Determine the [X, Y] coordinate at the center of the cell enclosing the given text.  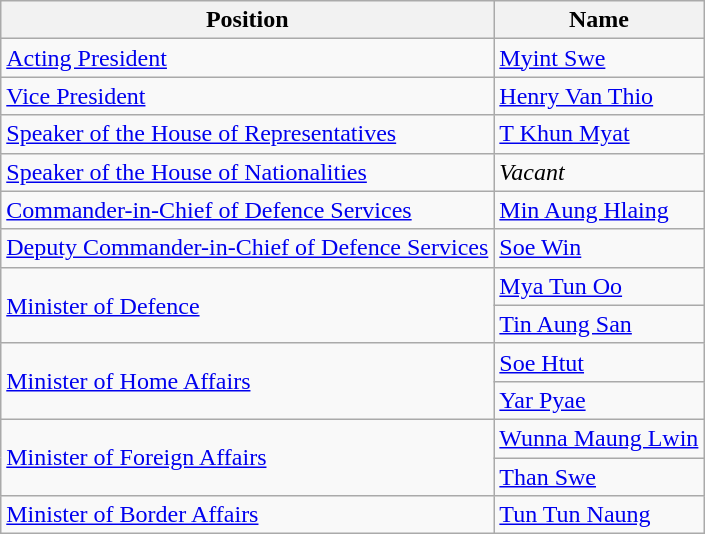
Soe Htut [599, 362]
Commander-in-Chief of Defence Services [248, 210]
Deputy Commander-in-Chief of Defence Services [248, 248]
Mya Tun Oo [599, 286]
Myint Swe [599, 58]
Wunna Maung Lwin [599, 438]
Henry Van Thio [599, 96]
Speaker of the House of Representatives [248, 134]
Vice President [248, 96]
Yar Pyae [599, 400]
Speaker of the House of Nationalities [248, 172]
Minister of Defence [248, 305]
Name [599, 20]
Minister of Border Affairs [248, 515]
Tun Tun Naung [599, 515]
Minister of Home Affairs [248, 381]
Vacant [599, 172]
Than Swe [599, 477]
Soe Win [599, 248]
Min Aung Hlaing [599, 210]
Acting President [248, 58]
Position [248, 20]
Minister of Foreign Affairs [248, 457]
T Khun Myat [599, 134]
Tin Aung San [599, 324]
